Find where the given text appears and provide that cell's center as [x, y] coordinate. 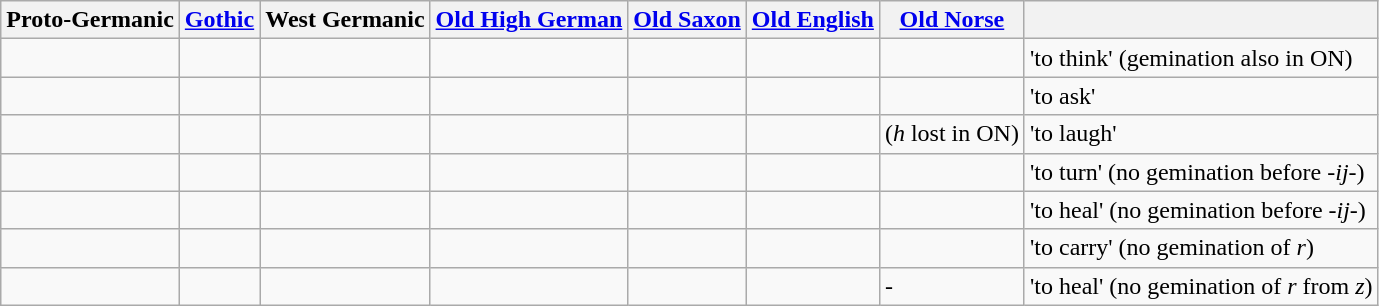
(h lost in ON) [952, 134]
- [952, 286]
'to carry' (no gemination of r) [1201, 248]
'to heal' (no gemination before -ij-) [1201, 210]
Proto-Germanic [90, 20]
'to ask' [1201, 96]
Old Norse [952, 20]
Old Saxon [687, 20]
'to think' (gemination also in ON) [1201, 58]
West Germanic [345, 20]
'to turn' (no gemination before -ij-) [1201, 172]
'to laugh' [1201, 134]
Gothic [219, 20]
Old English [812, 20]
'to heal' (no gemination of r from z) [1201, 286]
Old High German [529, 20]
